Scan for the cell matching the given text and deliver its [X, Y] coordinate at center. 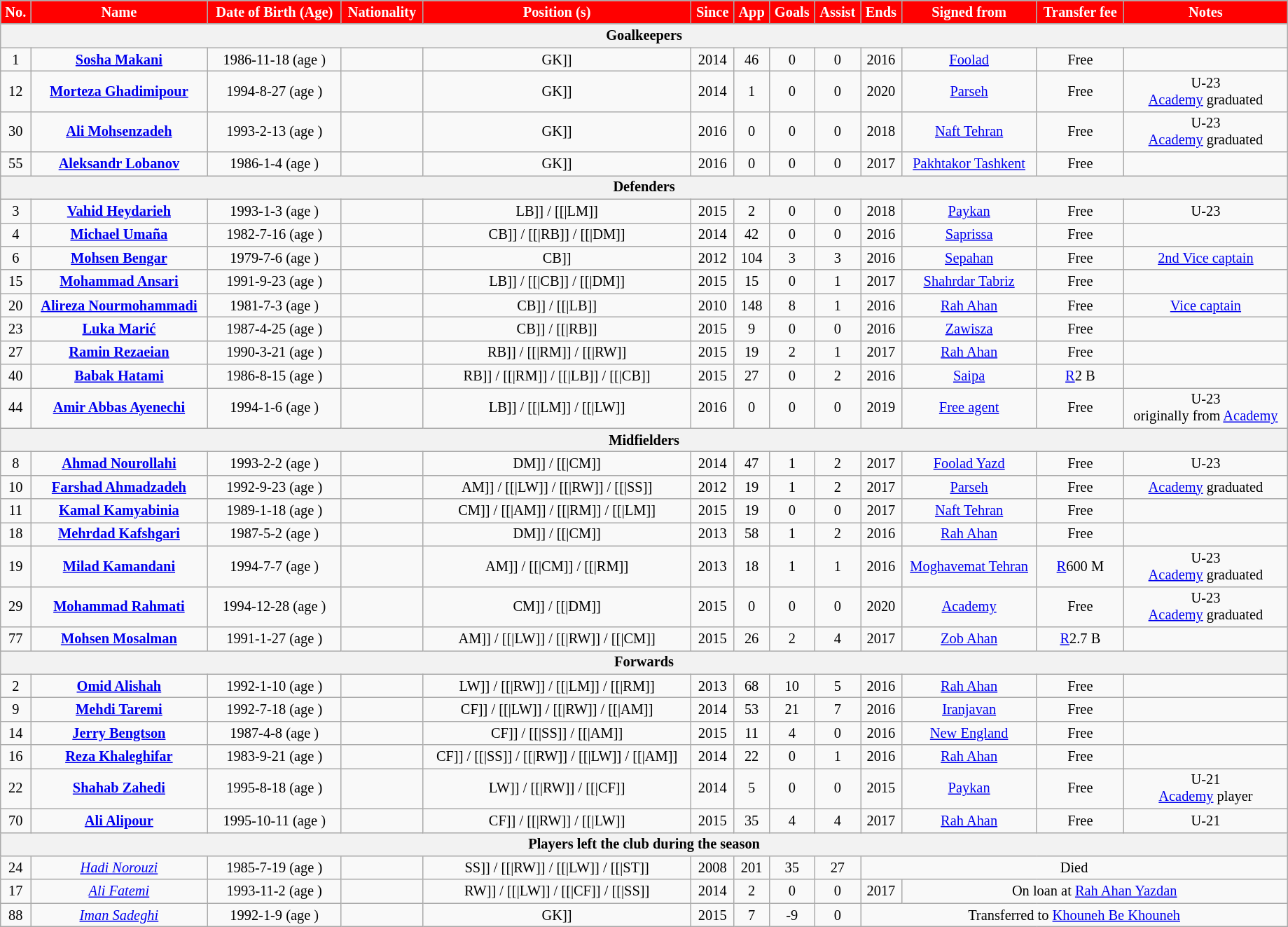
RB]] / [[|RM]] / [[|LB]] / [[|CB]] [556, 376]
1993-2-2 (age ) [275, 463]
Iman Sadeghi [119, 915]
2010 [713, 305]
Jerry Bengtson [119, 733]
Aleksandr Lobanov [119, 164]
Mohsen Bengar [119, 258]
1986-8-15 (age ) [275, 376]
Died [1074, 867]
1987-4-8 (age ) [275, 733]
LW]] / [[|RW]] / [[|LM]] / [[|RM]] [556, 686]
23 [15, 329]
Morteza Ghadimipour [119, 91]
CF]] / [[|SS]] / [[|RW]] / [[|LW]] / [[|AM]] [556, 757]
46 [752, 60]
Position (s) [556, 12]
1995-8-18 (age ) [275, 788]
2nd Vice captain [1206, 258]
1993-2-13 (age ) [275, 132]
1994-1-6 (age ) [275, 408]
47 [752, 463]
Signed from [969, 12]
Mohammad Rahmati [119, 607]
Foolad [969, 60]
RW]] / [[|LW]] / [[|CF]] / [[|SS]] [556, 891]
21 [792, 709]
88 [15, 915]
-9 [792, 915]
2019 [881, 408]
CM]] / [[|AM]] / [[|RM]] / [[|LM]] [556, 511]
Reza Khaleghifar [119, 757]
Michael Umaña [119, 235]
CF]] / [[|SS]] / [[|AM]] [556, 733]
6 [15, 258]
1991-9-23 (age ) [275, 282]
CF]] / [[|LW]] / [[|RW]] / [[|AM]] [556, 709]
201 [752, 867]
Foolad Yazd [969, 463]
Mohammad Ansari [119, 282]
Shahab Zahedi [119, 788]
Midfielders [644, 440]
20 [15, 305]
Since [713, 12]
RB]] / [[|RM]] / [[|RW]] [556, 352]
1992-1-10 (age ) [275, 686]
1995-10-11 (age ) [275, 820]
2008 [713, 867]
LW]] / [[|RW]] / [[|CF]] [556, 788]
Mehdi Taremi [119, 709]
Goals [792, 12]
1992-7-18 (age ) [275, 709]
1992-9-23 (age ) [275, 487]
Mohsen Mosalman [119, 638]
Kamal Kamyabinia [119, 511]
App [752, 12]
1994-8-27 (age ) [275, 91]
SS]] / [[|RW]] / [[|LW]] / [[|ST]] [556, 867]
CB]] [556, 258]
58 [752, 534]
1987-4-25 (age ) [275, 329]
Academy graduated [1206, 487]
Forwards [644, 662]
Vice captain [1206, 305]
1986-1-4 (age ) [275, 164]
16 [15, 757]
Pakhtakor Tashkent [969, 164]
Date of Birth (Age) [275, 12]
Vahid Heydarieh [119, 211]
Babak Hatami [119, 376]
R2 B [1080, 376]
Academy [969, 607]
1991-1-27 (age ) [275, 638]
CB]] / [[|LB]] [556, 305]
1990-3-21 (age ) [275, 352]
53 [752, 709]
Sosha Makani [119, 60]
Assist [838, 12]
1983-9-21 (age ) [275, 757]
Free agent [969, 408]
Luka Marić [119, 329]
Zawisza [969, 329]
LB]] / [[|LM]] / [[|LW]] [556, 408]
R2.7 B [1080, 638]
CF]] / [[|RW]] / [[|LW]] [556, 820]
CM]] / [[|DM]] [556, 607]
Milad Kamandani [119, 566]
Ramin Rezaeian [119, 352]
40 [15, 376]
Sepahan [969, 258]
1993-11-2 (age ) [275, 891]
Transfer fee [1080, 12]
1986-11-18 (age ) [275, 60]
Saprissa [969, 235]
1982-7-16 (age ) [275, 235]
148 [752, 305]
On loan at Rah Ahan Yazdan [1094, 891]
17 [15, 891]
Ali Fatemi [119, 891]
Alireza Nourmohammadi [119, 305]
55 [15, 164]
Players left the club during the season [644, 844]
U-23originally from Academy [1206, 408]
LB]] / [[|LM]] [556, 211]
AM]] / [[|CM]] / [[|RM]] [556, 566]
Ali Mohsenzadeh [119, 132]
Omid Alishah [119, 686]
U-21 [1206, 820]
26 [752, 638]
Farshad Ahmadzadeh [119, 487]
Zob Ahan [969, 638]
Defenders [644, 187]
No. [15, 12]
1979-7-6 (age ) [275, 258]
1985-7-19 (age ) [275, 867]
Moghavemat Tehran [969, 566]
Mehrdad Kafshgari [119, 534]
Saipa [969, 376]
U-21Academy player [1206, 788]
42 [752, 235]
Transferred to Khouneh Be Khouneh [1074, 915]
70 [15, 820]
Hadi Norouzi [119, 867]
Amir Abbas Ayenechi [119, 408]
1992-1-9 (age ) [275, 915]
AM]] / [[|LW]] / [[|RW]] / [[|SS]] [556, 487]
Ahmad Nourollahi [119, 463]
14 [15, 733]
R600 M [1080, 566]
Iranjavan [969, 709]
Notes [1206, 12]
CB]] / [[|RB]] [556, 329]
AM]] / [[|LW]] / [[|RW]] / [[|CM]] [556, 638]
Nationality [382, 12]
Ends [881, 12]
68 [752, 686]
30 [15, 132]
44 [15, 408]
CB]] / [[|RB]] / [[|DM]] [556, 235]
1981-7-3 (age ) [275, 305]
1989-1-18 (age ) [275, 511]
Name [119, 12]
24 [15, 867]
LB]] / [[|CB]] / [[|DM]] [556, 282]
Shahrdar Tabriz [969, 282]
Ali Alipour [119, 820]
1987-5-2 (age ) [275, 534]
77 [15, 638]
12 [15, 91]
1994-7-7 (age ) [275, 566]
Goalkeepers [644, 36]
New England [969, 733]
1993-1-3 (age ) [275, 211]
1994-12-28 (age ) [275, 607]
29 [15, 607]
104 [752, 258]
